Determine the [x, y] coordinate at the center of the cell enclosing the given text.  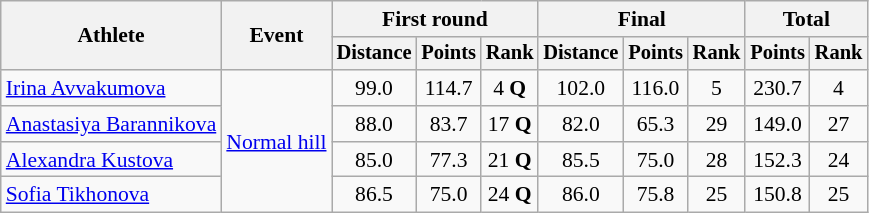
24 [839, 160]
83.7 [448, 124]
77.3 [448, 160]
4 [839, 88]
85.0 [374, 160]
24 Q [510, 195]
17 Q [510, 124]
First round [436, 19]
149.0 [777, 124]
4 Q [510, 88]
Event [276, 36]
85.5 [580, 160]
82.0 [580, 124]
65.3 [655, 124]
88.0 [374, 124]
28 [717, 160]
86.0 [580, 195]
Final [642, 19]
Athlete [112, 36]
230.7 [777, 88]
99.0 [374, 88]
152.3 [777, 160]
27 [839, 124]
Alexandra Kustova [112, 160]
75.8 [655, 195]
21 Q [510, 160]
Anastasiya Barannikova [112, 124]
116.0 [655, 88]
114.7 [448, 88]
Sofia Tikhonova [112, 195]
Total [806, 19]
102.0 [580, 88]
5 [717, 88]
150.8 [777, 195]
86.5 [374, 195]
29 [717, 124]
Normal hill [276, 141]
Irina Avvakumova [112, 88]
